Detect which cell encompasses the target text, then output its (X, Y) center coordinate. 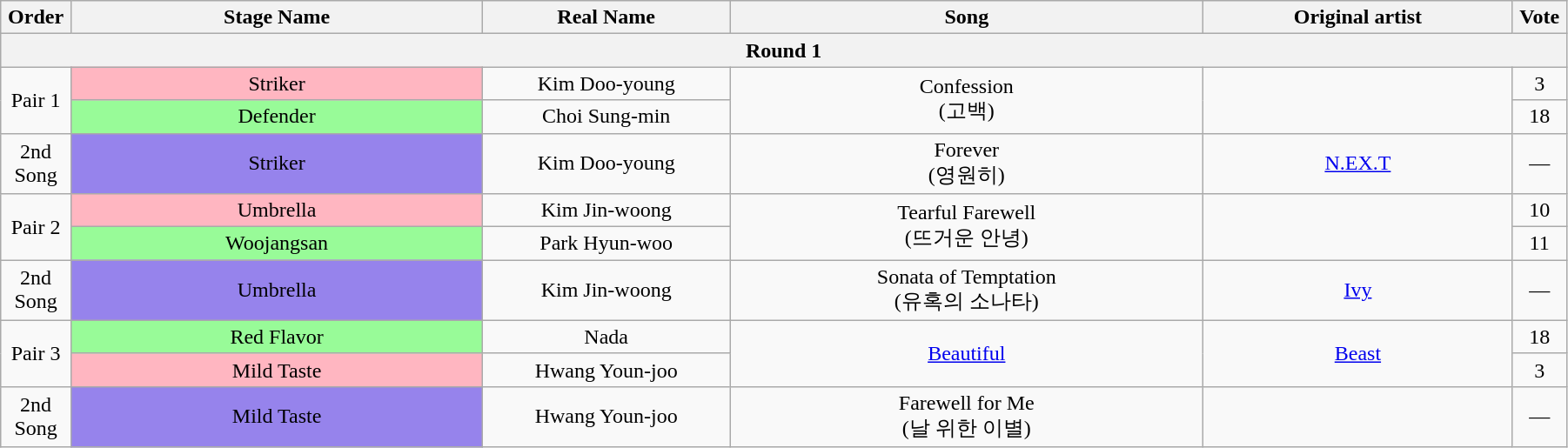
Pair 1 (37, 100)
Tearful Farewell(뜨거운 안녕) (967, 227)
Choi Sung-min (606, 117)
Pair 3 (37, 353)
Defender (277, 117)
11 (1540, 244)
Real Name (606, 17)
Confession(고백) (967, 100)
Original artist (1357, 17)
Beast (1357, 353)
Beautiful (967, 353)
Park Hyun-woo (606, 244)
10 (1540, 211)
N.EX.T (1357, 164)
Order (37, 17)
Round 1 (784, 50)
Stage Name (277, 17)
Farewell for Me(날 위한 이별) (967, 417)
Pair 2 (37, 227)
Ivy (1357, 291)
Nada (606, 337)
Vote (1540, 17)
Song (967, 17)
Woojangsan (277, 244)
Forever(영원히) (967, 164)
Red Flavor (277, 337)
Sonata of Temptation(유혹의 소나타) (967, 291)
